Return the (x, y) coordinate for the center point of the cell that contains the specified text.  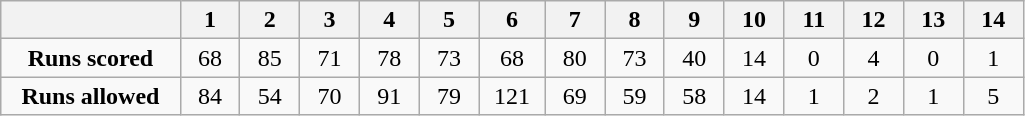
13 (933, 20)
85 (270, 58)
58 (694, 96)
71 (330, 58)
69 (575, 96)
8 (635, 20)
59 (635, 96)
9 (694, 20)
121 (512, 96)
40 (694, 58)
91 (389, 96)
79 (449, 96)
80 (575, 58)
Runs scored (90, 58)
54 (270, 96)
84 (210, 96)
7 (575, 20)
Runs allowed (90, 96)
70 (330, 96)
6 (512, 20)
11 (814, 20)
78 (389, 58)
10 (754, 20)
12 (874, 20)
3 (330, 20)
